Extract the (X, Y) coordinate from the center of the cell holding the provided text.  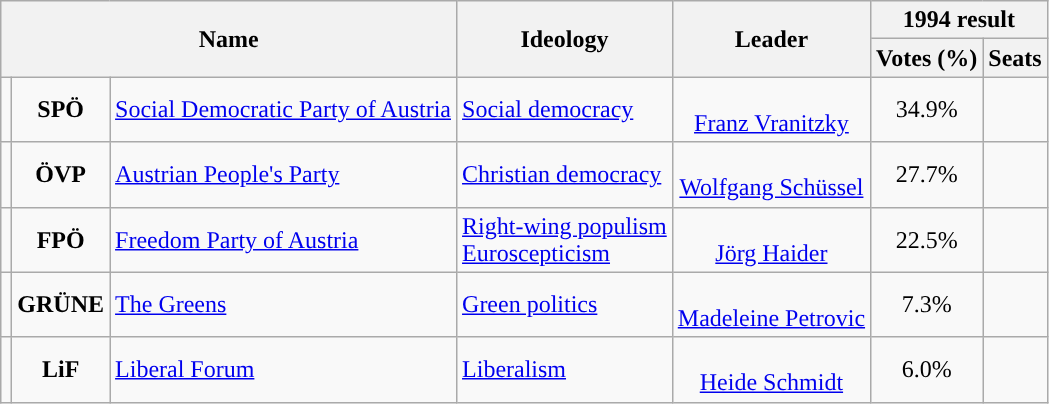
Name (229, 39)
Christian democracy (565, 174)
7.3% (927, 304)
Liberal Forum (284, 370)
Leader (771, 39)
6.0% (927, 370)
Votes (%) (927, 58)
Wolfgang Schüssel (771, 174)
Liberalism (565, 370)
Right-wing populismEuroscepticism (565, 240)
Ideology (565, 39)
34.9% (927, 110)
Franz Vranitzky (771, 110)
The Greens (284, 304)
Austrian People's Party (284, 174)
Seats (1015, 58)
LiF (61, 370)
Jörg Haider (771, 240)
27.7% (927, 174)
Heide Schmidt (771, 370)
22.5% (927, 240)
ÖVP (61, 174)
GRÜNE (61, 304)
SPÖ (61, 110)
Social democracy (565, 110)
Freedom Party of Austria (284, 240)
Green politics (565, 304)
Social Democratic Party of Austria (284, 110)
1994 result (960, 20)
Madeleine Petrovic (771, 304)
FPÖ (61, 240)
